Locate the cell with the specified text and output its [x, y] center coordinate. 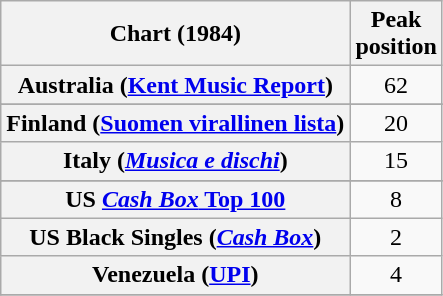
Peakposition [396, 34]
4 [396, 275]
US Cash Box Top 100 [176, 199]
Australia (Kent Music Report) [176, 85]
15 [396, 161]
20 [396, 123]
8 [396, 199]
Venezuela (UPI) [176, 275]
Italy (Musica e dischi) [176, 161]
Chart (1984) [176, 34]
2 [396, 237]
62 [396, 85]
US Black Singles (Cash Box) [176, 237]
Finland (Suomen virallinen lista) [176, 123]
